Capture the cell that displays the provided text and extract its (X, Y) central coordinate. 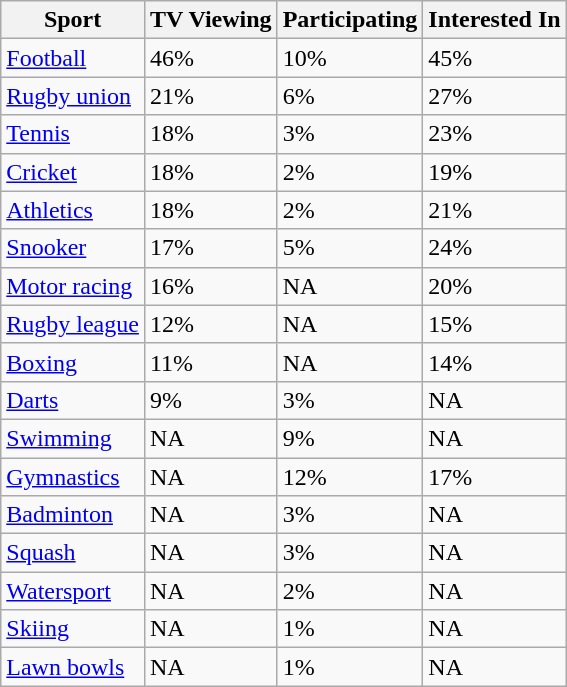
16% (210, 286)
Watersport (73, 591)
24% (494, 248)
5% (350, 248)
Badminton (73, 515)
Interested In (494, 20)
Swimming (73, 438)
TV Viewing (210, 20)
Football (73, 58)
Lawn bowls (73, 667)
Gymnastics (73, 477)
Rugby union (73, 96)
45% (494, 58)
Motor racing (73, 286)
46% (210, 58)
Squash (73, 553)
Rugby league (73, 324)
Cricket (73, 172)
10% (350, 58)
15% (494, 324)
Snooker (73, 248)
19% (494, 172)
Boxing (73, 362)
Tennis (73, 134)
6% (350, 96)
20% (494, 286)
27% (494, 96)
14% (494, 362)
Skiing (73, 629)
11% (210, 362)
Athletics (73, 210)
23% (494, 134)
Darts (73, 400)
Participating (350, 20)
Sport (73, 20)
